Extract the [X, Y] coordinate from the center of the cell holding the provided text.  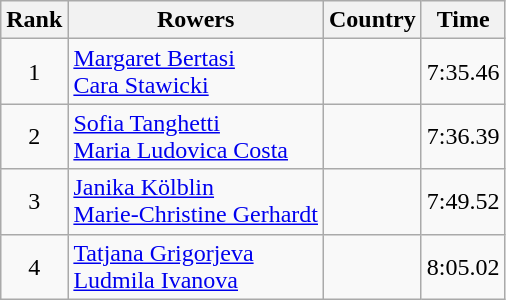
Tatjana GrigorjevaLudmila Ivanova [196, 266]
Country [373, 20]
Sofia TanghettiMaria Ludovica Costa [196, 136]
7:49.52 [463, 202]
2 [34, 136]
3 [34, 202]
Rowers [196, 20]
Margaret BertasiCara Stawicki [196, 72]
Time [463, 20]
Rank [34, 20]
4 [34, 266]
7:36.39 [463, 136]
1 [34, 72]
8:05.02 [463, 266]
Janika KölblinMarie-Christine Gerhardt [196, 202]
7:35.46 [463, 72]
